Return the [x, y] coordinate for the center point of the cell that contains the specified text.  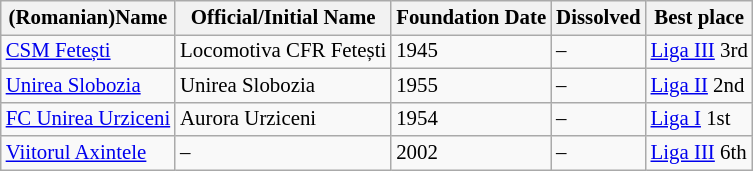
Best place [700, 18]
Liga II 2nd [700, 85]
Liga I 1st [700, 119]
Official/Initial Name [283, 18]
Locomotiva CFR Fetești [283, 51]
FC Unirea Urziceni [88, 119]
Foundation Date [471, 18]
2002 [471, 153]
(Romanian)Name [88, 18]
Viitorul Axintele [88, 153]
Dissolved [598, 18]
CSM Fetești [88, 51]
1955 [471, 85]
1954 [471, 119]
Liga III 6th [700, 153]
Aurora Urziceni [283, 119]
1945 [471, 51]
Liga III 3rd [700, 51]
